Scan for the cell matching the given text and deliver its (X, Y) coordinate at center. 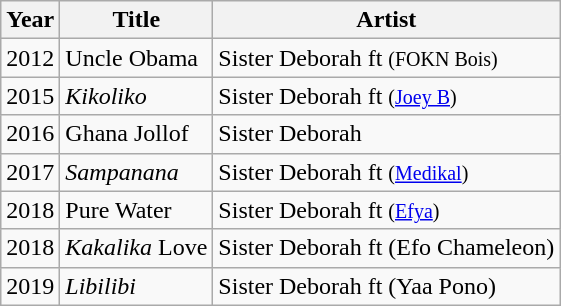
Sampanana (136, 172)
Sister Deborah ft (Efya) (386, 210)
2015 (30, 96)
Sister Deborah ft (Joey B) (386, 96)
Pure Water (136, 210)
Libilibi (136, 286)
2019 (30, 286)
Year (30, 20)
Sister Deborah (386, 134)
2016 (30, 134)
Sister Deborah ft (FOKN Bois) (386, 58)
Kakalika Love (136, 248)
Sister Deborah ft (Efo Chameleon) (386, 248)
Uncle Obama (136, 58)
Sister Deborah ft (Medikal) (386, 172)
Artist (386, 20)
Sister Deborah ft (Yaa Pono) (386, 286)
2012 (30, 58)
Ghana Jollof (136, 134)
2017 (30, 172)
Title (136, 20)
Kikoliko (136, 96)
